Output the [x, y] coordinate of the center of the cell containing the given text.  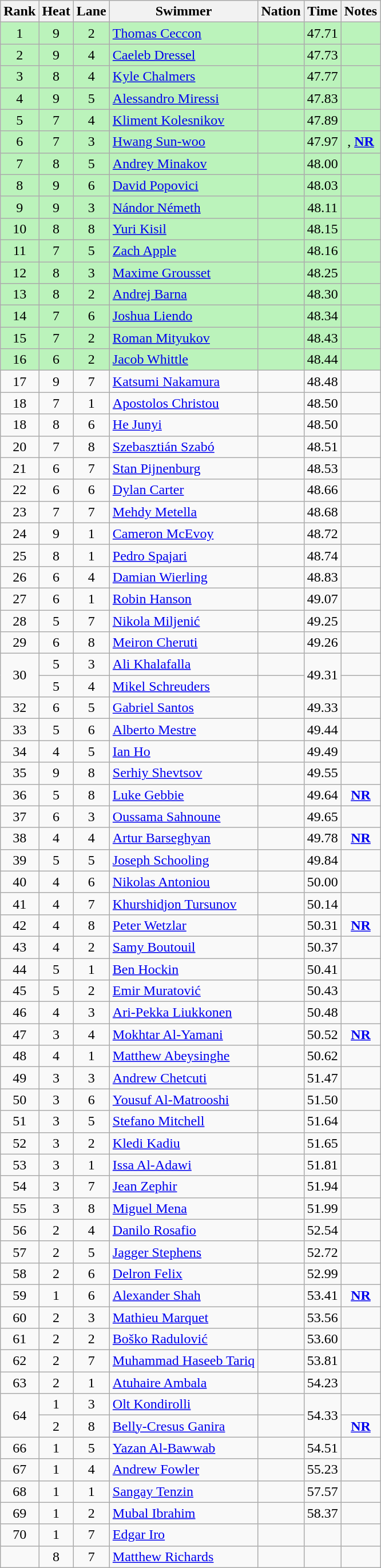
66 [19, 1448]
51.50 [323, 1100]
Nándor Németh [184, 207]
48.83 [323, 577]
49.84 [323, 860]
49.25 [323, 620]
36 [19, 795]
57 [19, 1252]
Yazan Al-Bawwab [184, 1448]
67 [19, 1470]
48.16 [323, 250]
12 [19, 273]
58.37 [323, 1513]
54.23 [323, 1383]
37 [19, 817]
Boško Radulović [184, 1339]
52.72 [323, 1252]
Pedro Spajari [184, 555]
Maxime Grousset [184, 273]
Notes [360, 11]
47.89 [323, 120]
50.43 [323, 991]
Caeleb Dressel [184, 55]
Artur Barseghyan [184, 838]
53.41 [323, 1295]
54 [19, 1187]
61 [19, 1339]
Belly-Cresus Ganira [184, 1426]
20 [19, 447]
Serhiy Shevtsov [184, 773]
59 [19, 1295]
48.25 [323, 273]
Robin Hanson [184, 599]
Kyle Chalmers [184, 77]
Andrew Fowler [184, 1470]
Jacob Whittle [184, 360]
Damian Wierling [184, 577]
Sangay Tenzin [184, 1491]
47.97 [323, 142]
Muhammad Haseeb Tariq [184, 1361]
53.60 [323, 1339]
Delron Felix [184, 1273]
24 [19, 534]
Katsumi Nakamura [184, 381]
62 [19, 1361]
57.57 [323, 1491]
He Junyi [184, 425]
14 [19, 316]
49.55 [323, 773]
, NR [360, 142]
Issa Al-Adawi [184, 1165]
44 [19, 969]
48.68 [323, 512]
33 [19, 730]
Mathieu Marquet [184, 1317]
49.33 [323, 708]
47.73 [323, 55]
Peter Wetzlar [184, 925]
46 [19, 1013]
64 [19, 1415]
50.31 [323, 925]
Matthew Abeysinghe [184, 1056]
49.49 [323, 751]
Ari-Pekka Liukkonen [184, 1013]
40 [19, 882]
50 [19, 1100]
Rank [19, 11]
58 [19, 1273]
48.72 [323, 534]
32 [19, 708]
Nikolas Antoniou [184, 882]
Yousuf Al-Matrooshi [184, 1100]
Ali Khalafalla [184, 664]
Thomas Ceccon [184, 33]
53.81 [323, 1361]
47.83 [323, 98]
48.51 [323, 447]
70 [19, 1535]
50.48 [323, 1013]
60 [19, 1317]
Joseph Schooling [184, 860]
51.81 [323, 1165]
David Popovici [184, 185]
Alberto Mestre [184, 730]
30 [19, 675]
Nikola Miljenić [184, 620]
68 [19, 1491]
42 [19, 925]
Olt Kondirolli [184, 1404]
51.65 [323, 1143]
Swimmer [184, 11]
Alexander Shah [184, 1295]
Apostolos Christou [184, 403]
Matthew Richards [184, 1557]
51.99 [323, 1208]
Khurshidjon Tursunov [184, 904]
Dylan Carter [184, 490]
52.99 [323, 1273]
26 [19, 577]
Oussama Sahnoune [184, 817]
Mokhtar Al-Yamani [184, 1034]
Miguel Mena [184, 1208]
49.26 [323, 643]
Mubal Ibrahim [184, 1513]
50.41 [323, 969]
Ian Ho [184, 751]
Samy Boutouil [184, 947]
52.54 [323, 1230]
Joshua Liendo [184, 316]
Edgar Iro [184, 1535]
63 [19, 1383]
Andrey Minakov [184, 164]
53.56 [323, 1317]
Stan Pijnenburg [184, 468]
27 [19, 599]
34 [19, 751]
22 [19, 490]
Zach Apple [184, 250]
23 [19, 512]
48 [19, 1056]
50.14 [323, 904]
Jagger Stephens [184, 1252]
55.23 [323, 1470]
Luke Gebbie [184, 795]
49.78 [323, 838]
29 [19, 643]
28 [19, 620]
50.00 [323, 882]
48.48 [323, 381]
Stefano Mitchell [184, 1121]
Jean Zephir [184, 1187]
41 [19, 904]
Roman Mityukov [184, 338]
43 [19, 947]
Alessandro Miressi [184, 98]
16 [19, 360]
48.15 [323, 229]
Atuhaire Ambala [184, 1383]
50.37 [323, 947]
54.51 [323, 1448]
Cameron McEvoy [184, 534]
48.30 [323, 295]
54.33 [323, 1415]
Heat [56, 11]
48.03 [323, 185]
47 [19, 1034]
Nation [281, 11]
35 [19, 773]
55 [19, 1208]
53 [19, 1165]
48.74 [323, 555]
47.71 [323, 33]
10 [19, 229]
48.53 [323, 468]
Lane [92, 11]
Emir Muratović [184, 991]
Mikel Schreuders [184, 686]
56 [19, 1230]
49.64 [323, 795]
Andrej Barna [184, 295]
49.31 [323, 675]
48.00 [323, 164]
51 [19, 1121]
49 [19, 1078]
45 [19, 991]
47.77 [323, 77]
48.11 [323, 207]
49.65 [323, 817]
15 [19, 338]
48.66 [323, 490]
25 [19, 555]
Ben Hockin [184, 969]
48.44 [323, 360]
17 [19, 381]
39 [19, 860]
Andrew Chetcuti [184, 1078]
51.47 [323, 1078]
51.94 [323, 1187]
49.07 [323, 599]
21 [19, 468]
51.64 [323, 1121]
69 [19, 1513]
Gabriel Santos [184, 708]
11 [19, 250]
Danilo Rosafio [184, 1230]
Yuri Kisil [184, 229]
49.44 [323, 730]
Time [323, 11]
Kledi Kadiu [184, 1143]
52 [19, 1143]
48.34 [323, 316]
Szebasztián Szabó [184, 447]
48.43 [323, 338]
Meiron Cheruti [184, 643]
Mehdy Metella [184, 512]
13 [19, 295]
Kliment Kolesnikov [184, 120]
50.62 [323, 1056]
50.52 [323, 1034]
38 [19, 838]
Hwang Sun-woo [184, 142]
